Scan for the cell matching the given text and deliver its (x, y) coordinate at center. 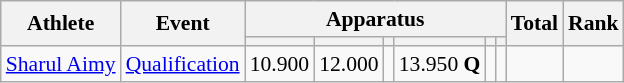
Qualification (183, 64)
Rank (594, 24)
Sharul Aimy (61, 64)
Event (183, 24)
Total (534, 24)
12.000 (348, 64)
10.900 (280, 64)
Athlete (61, 24)
13.950 Q (440, 64)
Apparatus (376, 19)
